Return (x, y) of the center of cell containing provided text 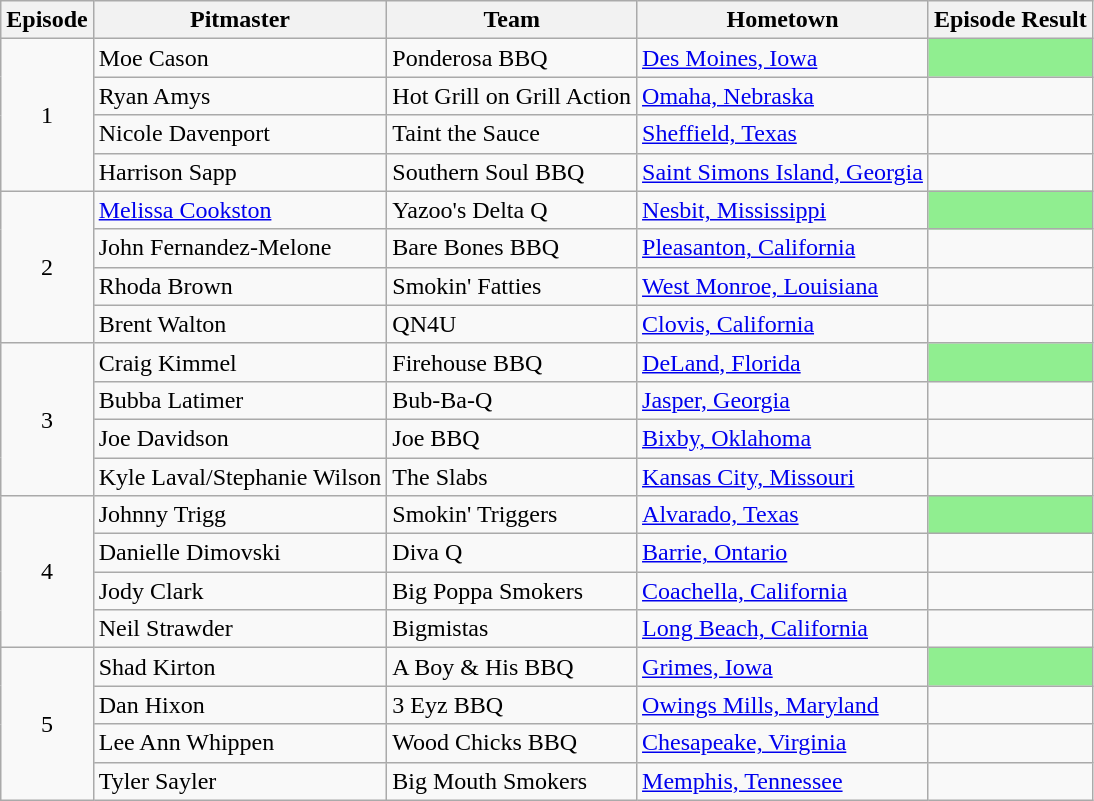
Bubba Latimer (240, 400)
Bare Bones BBQ (512, 248)
Harrison Sapp (240, 172)
Neil Strawder (240, 629)
Nicole Davenport (240, 134)
Brent Walton (240, 324)
Clovis, California (783, 324)
Big Mouth Smokers (512, 781)
Memphis, Tennessee (783, 781)
Jasper, Georgia (783, 400)
Moe Cason (240, 58)
Barrie, Ontario (783, 553)
Wood Chicks BBQ (512, 743)
Ponderosa BBQ (512, 58)
3 (47, 419)
Grimes, Iowa (783, 667)
The Slabs (512, 477)
Pleasanton, California (783, 248)
Danielle Dimovski (240, 553)
2 (47, 267)
Nesbit, Mississippi (783, 210)
A Boy & His BBQ (512, 667)
Diva Q (512, 553)
Yazoo's Delta Q (512, 210)
Joe Davidson (240, 438)
Jody Clark (240, 591)
Saint Simons Island, Georgia (783, 172)
Coachella, California (783, 591)
Sheffield, Texas (783, 134)
Pitmaster (240, 20)
Johnny Trigg (240, 515)
Long Beach, California (783, 629)
Des Moines, Iowa (783, 58)
Smokin' Triggers (512, 515)
Firehouse BBQ (512, 362)
Rhoda Brown (240, 286)
Owings Mills, Maryland (783, 705)
Episode Result (1010, 20)
Big Poppa Smokers (512, 591)
Bub-Ba-Q (512, 400)
Kansas City, Missouri (783, 477)
Melissa Cookston (240, 210)
Bixby, Oklahoma (783, 438)
DeLand, Florida (783, 362)
Taint the Sauce (512, 134)
Bigmistas (512, 629)
John Fernandez-Melone (240, 248)
Craig Kimmel (240, 362)
Episode (47, 20)
Hot Grill on Grill Action (512, 96)
Chesapeake, Virginia (783, 743)
Omaha, Nebraska (783, 96)
Lee Ann Whippen (240, 743)
4 (47, 572)
Kyle Laval/Stephanie Wilson (240, 477)
Southern Soul BBQ (512, 172)
Dan Hixon (240, 705)
1 (47, 115)
Smokin' Fatties (512, 286)
5 (47, 724)
Team (512, 20)
Hometown (783, 20)
Alvarado, Texas (783, 515)
QN4U (512, 324)
Shad Kirton (240, 667)
Ryan Amys (240, 96)
Joe BBQ (512, 438)
3 Eyz BBQ (512, 705)
West Monroe, Louisiana (783, 286)
Tyler Sayler (240, 781)
